Detect which cell encompasses the target text, then output its [X, Y] center coordinate. 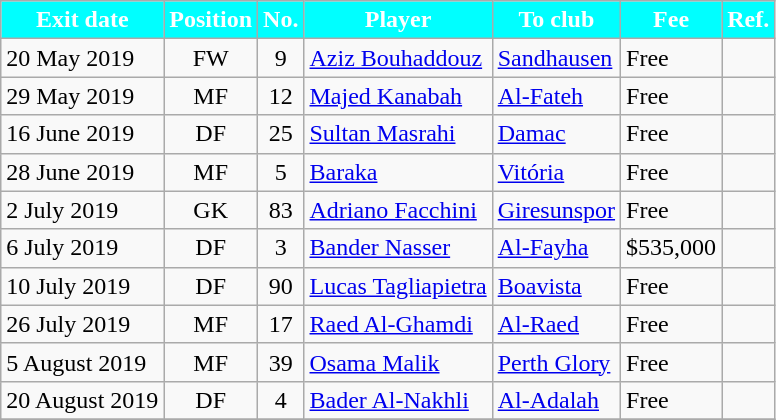
Bader Al-Nakhli [398, 400]
16 June 2019 [82, 134]
Baraka [398, 172]
Sultan Masrahi [398, 134]
20 May 2019 [82, 58]
Boavista [556, 286]
20 August 2019 [82, 400]
12 [281, 96]
6 July 2019 [82, 248]
Al-Raed [556, 324]
Osama Malik [398, 362]
Position [211, 20]
To club [556, 20]
Adriano Facchini [398, 210]
83 [281, 210]
3 [281, 248]
Player [398, 20]
Al-Adalah [556, 400]
5 [281, 172]
Aziz Bouhaddouz [398, 58]
28 June 2019 [82, 172]
Raed Al-Ghamdi [398, 324]
Ref. [748, 20]
Lucas Tagliapietra [398, 286]
Vitória [556, 172]
$535,000 [672, 248]
Majed Kanabah [398, 96]
5 August 2019 [82, 362]
2 July 2019 [82, 210]
29 May 2019 [82, 96]
9 [281, 58]
26 July 2019 [82, 324]
Sandhausen [556, 58]
10 July 2019 [82, 286]
25 [281, 134]
FW [211, 58]
Fee [672, 20]
GK [211, 210]
Perth Glory [556, 362]
No. [281, 20]
Al-Fateh [556, 96]
4 [281, 400]
90 [281, 286]
Bander Nasser [398, 248]
Al-Fayha [556, 248]
Exit date [82, 20]
Damac [556, 134]
17 [281, 324]
Giresunspor [556, 210]
39 [281, 362]
